Capture the cell that displays the provided text and extract its (x, y) central coordinate. 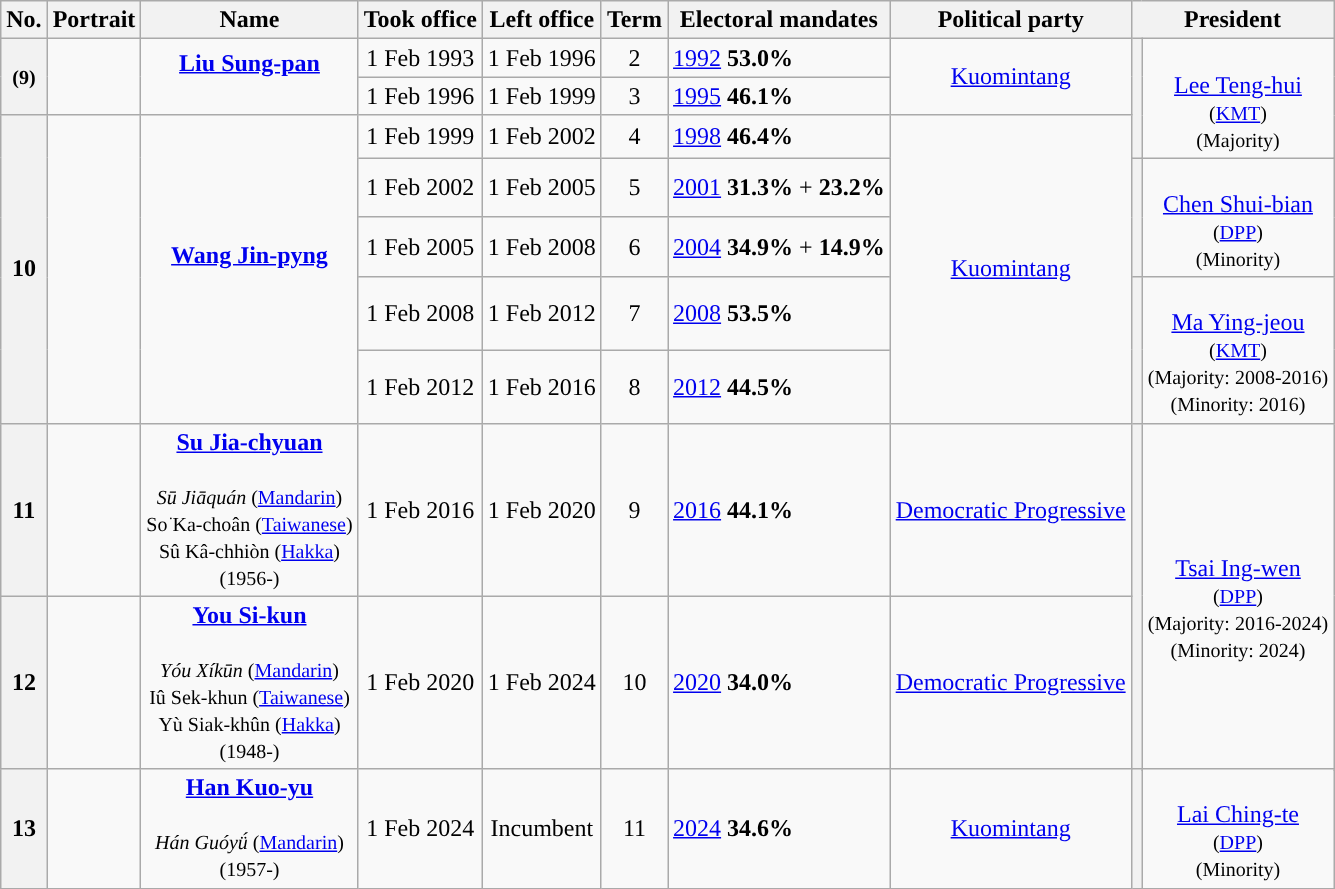
Portrait (94, 20)
1992 53.0% (780, 58)
1998 46.4% (780, 136)
2020 34.0% (780, 682)
Liu Sung-pan (250, 77)
Su Jia-chyuanSū Jiāquán (Mandarin)So͘ Ka-choân (Taiwanese)Sû Kâ-chhiòn (Hakka)(1956-) (250, 510)
12 (24, 682)
2016 44.1% (780, 510)
6 (634, 247)
1995 46.1% (780, 96)
Lai Ching-te(DPP)(Minority) (1238, 828)
1 Feb 1993 (420, 58)
You Si-kunYóu Xíkūn (Mandarin)Iû Sek-khun (Taiwanese)Yù Siak-khûn (Hakka)(1948-) (250, 682)
Tsai Ing-wen(DPP)(Majority: 2016-2024)(Minority: 2024) (1238, 596)
2 (634, 58)
2001 31.3% + 23.2% (780, 188)
7 (634, 314)
Left office (542, 20)
Han Kuo-yuHán Guóyǘ (Mandarin)(1957-) (250, 828)
9 (634, 510)
2012 44.5% (780, 386)
Political party (1010, 20)
Electoral mandates (780, 20)
Chen Shui-bian(DPP)(Minority) (1238, 218)
3 (634, 96)
(9) (24, 77)
2004 34.9% + 14.9% (780, 247)
President (1232, 20)
8 (634, 386)
Name (250, 20)
Ma Ying-jeou(KMT)(Majority: 2008-2016)(Minority: 2016) (1238, 350)
No. (24, 20)
4 (634, 136)
Incumbent (542, 828)
5 (634, 188)
13 (24, 828)
Term (634, 20)
2024 34.6% (780, 828)
2008 53.5% (780, 314)
Lee Teng-hui(KMT)(Majority) (1238, 98)
Took office (420, 20)
Wang Jin-pyng (250, 269)
